From the cell containing the given text, extract its center point as (X, Y) coordinate. 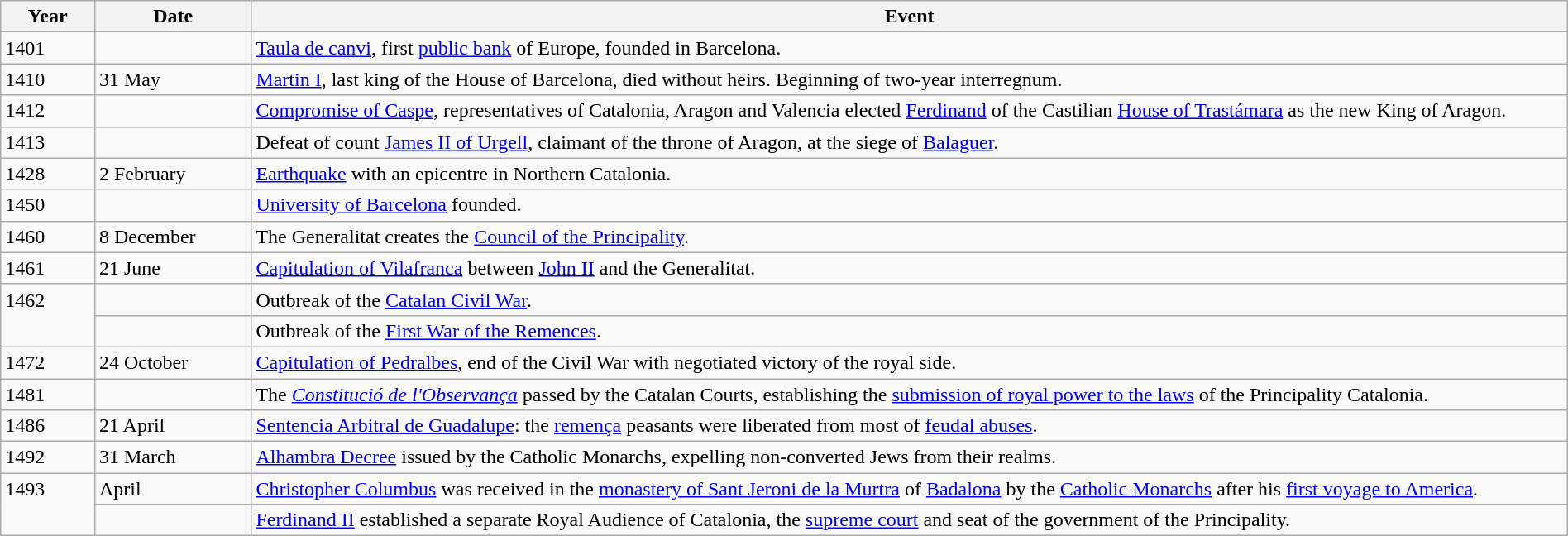
24 October (172, 362)
31 May (172, 79)
1401 (48, 48)
1450 (48, 205)
Sentencia Arbitral de Guadalupe: the remença peasants were liberated from most of feudal abuses. (910, 426)
University of Barcelona founded. (910, 205)
The Constitució de l'Observança passed by the Catalan Courts, establishing the submission of royal power to the laws of the Principality Catalonia. (910, 395)
Event (910, 17)
Alhambra Decree issued by the Catholic Monarchs, expelling non-converted Jews from their realms. (910, 457)
1493 (48, 505)
8 December (172, 237)
Capitulation of Pedralbes, end of the Civil War with negotiated victory of the royal side. (910, 362)
1410 (48, 79)
2 February (172, 174)
Outbreak of the First War of the Remences. (910, 331)
April (172, 489)
1460 (48, 237)
Ferdinand II established a separate Royal Audience of Catalonia, the supreme court and seat of the government of the Principality. (910, 520)
Martin I, last king of the House of Barcelona, died without heirs. Beginning of two-year interregnum. (910, 79)
Defeat of count James II of Urgell, claimant of the throne of Aragon, at the siege of Balaguer. (910, 142)
Earthquake with an epicentre in Northern Catalonia. (910, 174)
1413 (48, 142)
1428 (48, 174)
Outbreak of the Catalan Civil War. (910, 299)
1462 (48, 315)
Year (48, 17)
1481 (48, 395)
The Generalitat creates the Council of the Principality. (910, 237)
21 April (172, 426)
1412 (48, 111)
Taula de canvi, first public bank of Europe, founded in Barcelona. (910, 48)
21 June (172, 268)
1461 (48, 268)
1472 (48, 362)
31 March (172, 457)
Capitulation of Vilafranca between John II and the Generalitat. (910, 268)
1486 (48, 426)
1492 (48, 457)
Date (172, 17)
